Search for the cell housing the specified text and yield its (x, y) center coordinate. 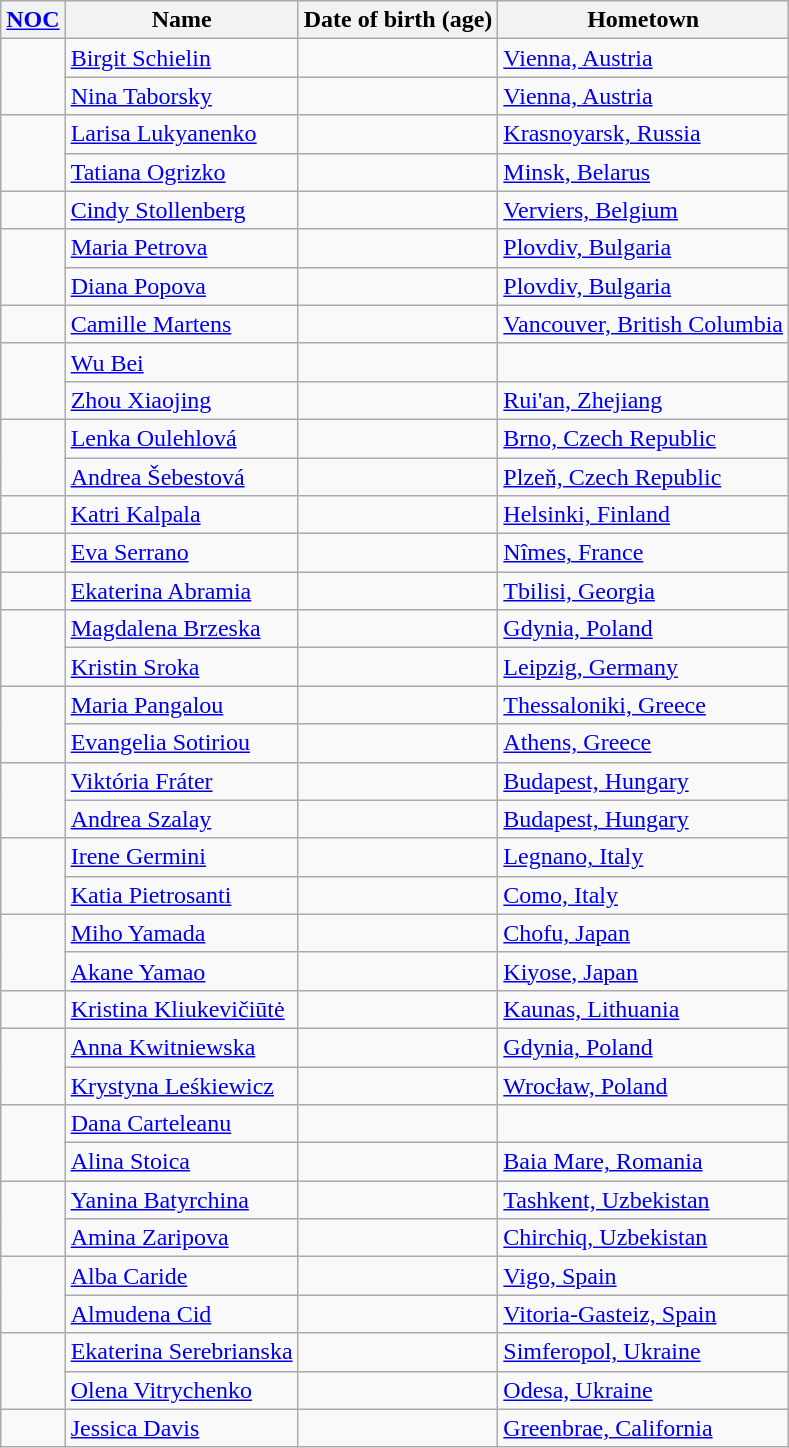
Katia Pietrosanti (182, 895)
Dana Carteleanu (182, 1124)
Lenka Oulehlová (182, 438)
Hometown (644, 20)
Andrea Šebestová (182, 477)
Cindy Stollenberg (182, 210)
Helsinki, Finland (644, 515)
Athens, Greece (644, 743)
Jessica Davis (182, 1428)
Tashkent, Uzbekistan (644, 1200)
Ekaterina Serebrianska (182, 1352)
Irene Germini (182, 857)
Ekaterina Abramia (182, 591)
Tbilisi, Georgia (644, 591)
Krasnoyarsk, Russia (644, 134)
Eva Serrano (182, 553)
Chofu, Japan (644, 933)
Alba Caride (182, 1276)
Leipzig, Germany (644, 667)
Simferopol, Ukraine (644, 1352)
NOC (33, 20)
Nina Taborsky (182, 96)
Legnano, Italy (644, 857)
Magdalena Brzeska (182, 629)
Baia Mare, Romania (644, 1162)
Brno, Czech Republic (644, 438)
Andrea Szalay (182, 819)
Viktória Fráter (182, 781)
Akane Yamao (182, 971)
Zhou Xiaojing (182, 400)
Nîmes, France (644, 553)
Plzeň, Czech Republic (644, 477)
Odesa, Ukraine (644, 1390)
Minsk, Belarus (644, 172)
Vitoria-Gasteiz, Spain (644, 1314)
Rui'an, Zhejiang (644, 400)
Katri Kalpala (182, 515)
Wrocław, Poland (644, 1085)
Wu Bei (182, 362)
Amina Zaripova (182, 1238)
Maria Petrova (182, 248)
Maria Pangalou (182, 705)
Verviers, Belgium (644, 210)
Anna Kwitniewska (182, 1047)
Chirchiq, Uzbekistan (644, 1238)
Date of birth (age) (398, 20)
Almudena Cid (182, 1314)
Alina Stoica (182, 1162)
Kristin Sroka (182, 667)
Greenbrae, California (644, 1428)
Birgit Schielin (182, 58)
Como, Italy (644, 895)
Larisa Lukyanenko (182, 134)
Thessaloniki, Greece (644, 705)
Krystyna Leśkiewicz (182, 1085)
Yanina Batyrchina (182, 1200)
Diana Popova (182, 286)
Camille Martens (182, 324)
Tatiana Ogrizko (182, 172)
Vancouver, British Columbia (644, 324)
Evangelia Sotiriou (182, 743)
Kaunas, Lithuania (644, 1009)
Olena Vitrychenko (182, 1390)
Miho Yamada (182, 933)
Name (182, 20)
Vigo, Spain (644, 1276)
Kristina Kliukevičiūtė (182, 1009)
Kiyose, Japan (644, 971)
